Return [x, y] of the center of cell containing provided text 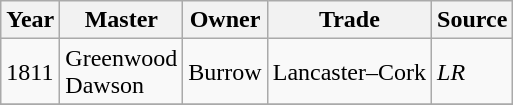
GreenwoodDawson [122, 72]
Source [472, 20]
Year [30, 20]
1811 [30, 72]
LR [472, 72]
Owner [225, 20]
Trade [349, 20]
Lancaster–Cork [349, 72]
Master [122, 20]
Burrow [225, 72]
